Search for the cell housing the specified text and yield its [x, y] center coordinate. 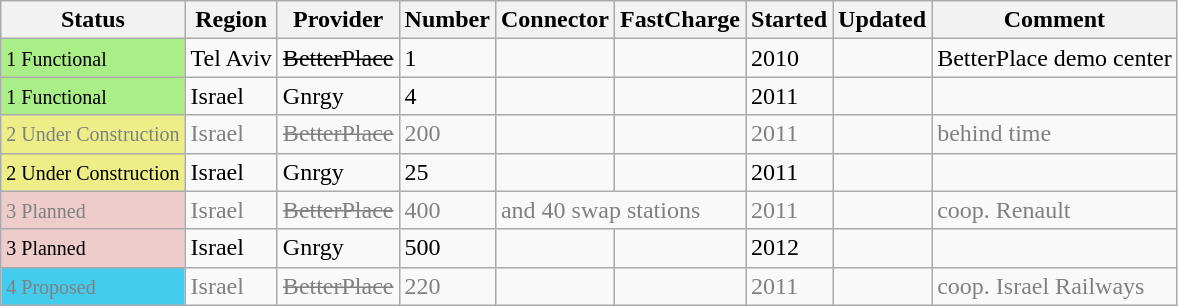
200 [447, 134]
220 [447, 286]
4 [447, 96]
BetterPlace demo center [1055, 58]
Provider [338, 20]
and 40 swap stations [620, 210]
2012 [790, 248]
2010 [790, 58]
Connector [554, 20]
25 [447, 172]
400 [447, 210]
Region [231, 20]
Tel Aviv [231, 58]
Started [790, 20]
Updated [882, 20]
FastCharge [680, 20]
Status [93, 20]
coop. Renault [1055, 210]
1 [447, 58]
Number [447, 20]
500 [447, 248]
Comment [1055, 20]
behind time [1055, 134]
coop. Israel Railways [1055, 286]
4 Proposed [93, 286]
